Detect which cell encompasses the target text, then output its [x, y] center coordinate. 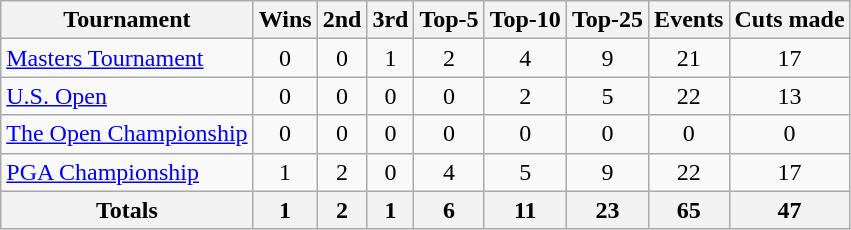
Totals [127, 210]
21 [689, 58]
3rd [390, 20]
Wins [285, 20]
2nd [342, 20]
Events [689, 20]
Top-10 [525, 20]
13 [790, 96]
47 [790, 210]
PGA Championship [127, 172]
Cuts made [790, 20]
6 [449, 210]
U.S. Open [127, 96]
23 [607, 210]
Tournament [127, 20]
Top-25 [607, 20]
11 [525, 210]
The Open Championship [127, 134]
65 [689, 210]
Masters Tournament [127, 58]
Top-5 [449, 20]
